For the text-containing cell, return its midpoint in (x, y) coordinate format. 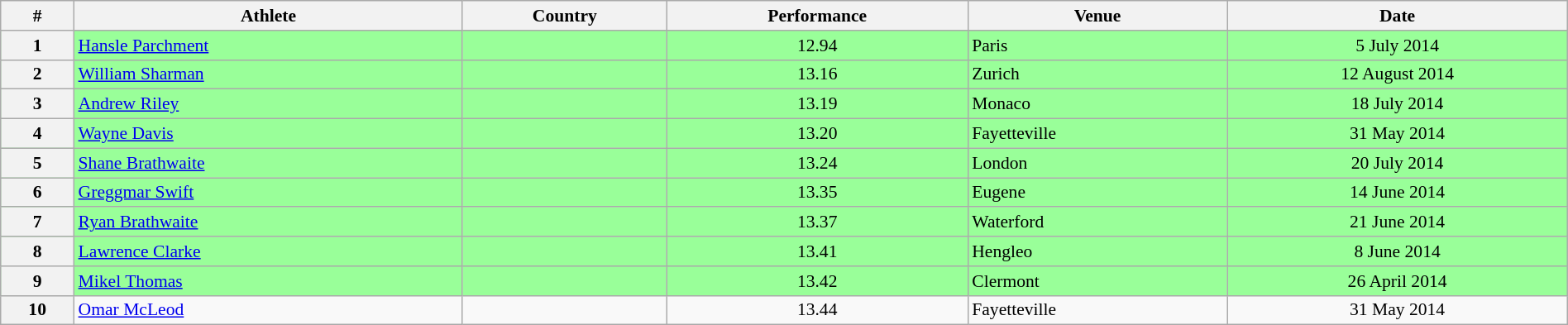
Monaco (1097, 104)
Omar McLeod (269, 310)
12.94 (817, 45)
Athlete (269, 16)
Performance (817, 16)
8 June 2014 (1398, 251)
Waterford (1097, 222)
1 (38, 45)
18 July 2014 (1398, 104)
Greggmar Swift (269, 193)
Hengleo (1097, 251)
13.44 (817, 310)
13.37 (817, 222)
Paris (1097, 45)
13.35 (817, 193)
# (38, 16)
Andrew Riley (269, 104)
13.42 (817, 281)
Zurich (1097, 74)
Mikel Thomas (269, 281)
5 July 2014 (1398, 45)
3 (38, 104)
6 (38, 193)
Wayne Davis (269, 134)
13.19 (817, 104)
Shane Brathwaite (269, 163)
13.20 (817, 134)
Ryan Brathwaite (269, 222)
Venue (1097, 16)
9 (38, 281)
13.16 (817, 74)
Lawrence Clarke (269, 251)
Hansle Parchment (269, 45)
7 (38, 222)
8 (38, 251)
14 June 2014 (1398, 193)
Country (564, 16)
13.24 (817, 163)
William Sharman (269, 74)
2 (38, 74)
5 (38, 163)
Eugene (1097, 193)
10 (38, 310)
12 August 2014 (1398, 74)
Date (1398, 16)
Clermont (1097, 281)
21 June 2014 (1398, 222)
20 July 2014 (1398, 163)
13.41 (817, 251)
26 April 2014 (1398, 281)
4 (38, 134)
London (1097, 163)
